For the text-containing cell, return its midpoint in [x, y] coordinate format. 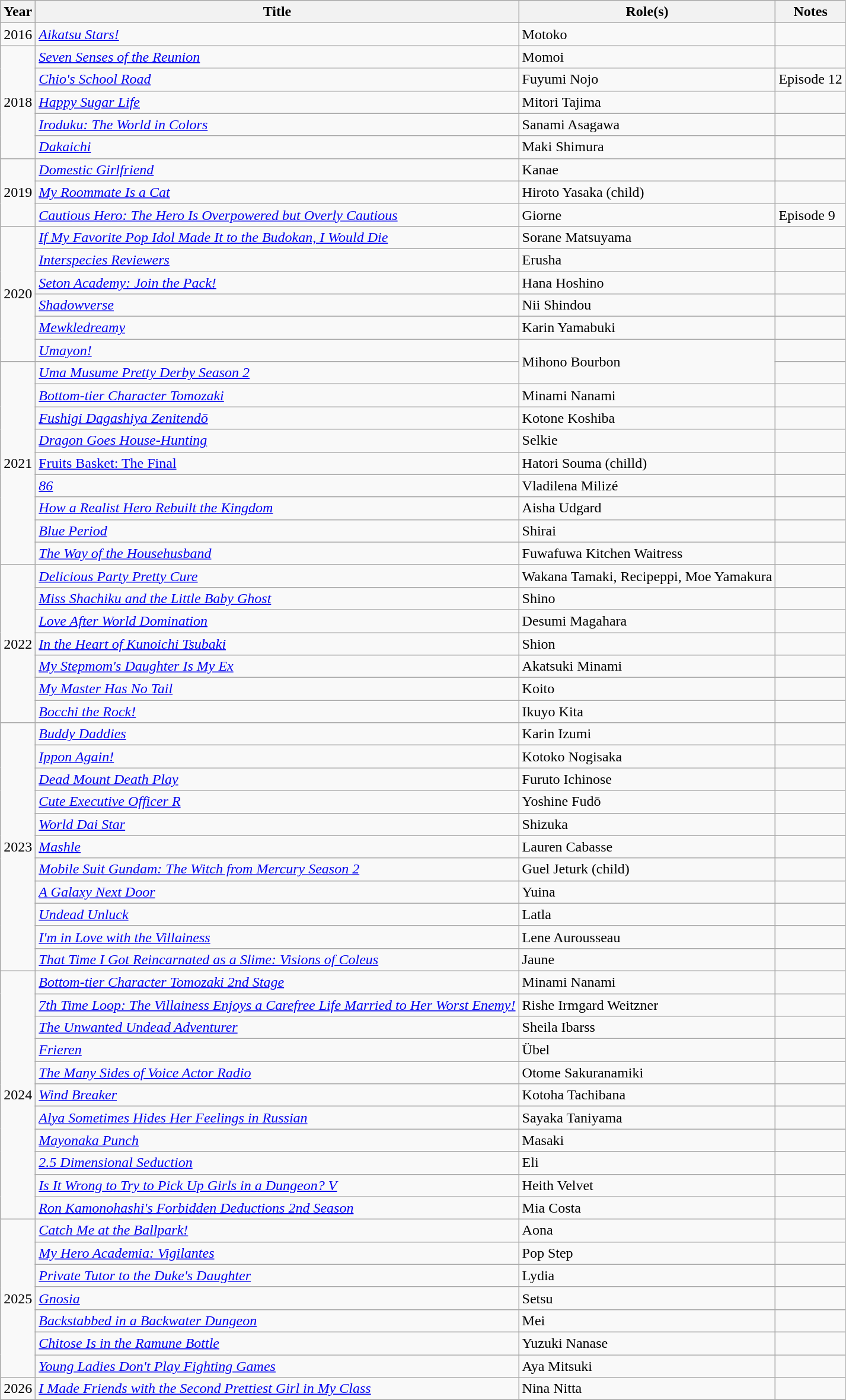
Mobile Suit Gundam: The Witch from Mercury Season 2 [277, 869]
Koito [647, 689]
Episode 9 [810, 215]
That Time I Got Reincarnated as a Slime: Visions of Coleus [277, 959]
My Master Has No Tail [277, 689]
Fruits Basket: The Final [277, 463]
Cautious Hero: The Hero Is Overpowered but Overly Cautious [277, 215]
Übel [647, 1050]
Mashle [277, 847]
Maki Shimura [647, 147]
Furuto Ichinose [647, 779]
Shirai [647, 531]
Kotoko Nogisaka [647, 757]
Young Ladies Don't Play Fighting Games [277, 1366]
Buddy Daddies [277, 734]
Eli [647, 1163]
Miss Shachiku and the Little Baby Ghost [277, 598]
Wakana Tamaki, Recipeppi, Moe Yamakura [647, 576]
Kotoha Tachibana [647, 1095]
Interspecies Reviewers [277, 260]
Wind Breaker [277, 1095]
If My Favorite Pop Idol Made It to the Budokan, I Would Die [277, 237]
Motoko [647, 34]
My Roommate Is a Cat [277, 192]
Hiroto Yasaka (child) [647, 192]
Ikuyo Kita [647, 712]
Delicious Party Pretty Cure [277, 576]
Shion [647, 643]
Momoi [647, 57]
Mitori Tajima [647, 102]
Erusha [647, 260]
Selkie [647, 441]
2.5 Dimensional Seduction [277, 1163]
Chio's School Road [277, 79]
Seven Senses of the Reunion [277, 57]
2016 [18, 34]
My Stepmom's Daughter Is My Ex [277, 666]
Lydia [647, 1275]
Aikatsu Stars! [277, 34]
Ippon Again! [277, 757]
Heith Velvet [647, 1185]
Year [18, 12]
Fushigi Dagashiya Zenitendō [277, 418]
Ron Kamonohashi's Forbidden Deductions 2nd Season [277, 1208]
Private Tutor to the Duke's Daughter [277, 1275]
Seton Academy: Join the Pack! [277, 283]
Masaki [647, 1140]
2026 [18, 1389]
I'm in Love with the Villainess [277, 937]
Love After World Domination [277, 621]
Rishe Irmgard Weitzner [647, 1005]
Undead Unluck [277, 914]
Uma Musume Pretty Derby Season 2 [277, 373]
In the Heart of Kunoichi Tsubaki [277, 643]
Vladilena Milizé [647, 486]
Sayaka Taniyama [647, 1118]
Hana Hoshino [647, 283]
Jaune [647, 959]
2019 [18, 192]
Is It Wrong to Try to Pick Up Girls in a Dungeon? V [277, 1185]
Gnosia [277, 1298]
My Hero Academia: Vigilantes [277, 1253]
Sanami Asagawa [647, 125]
How a Realist Hero Rebuilt the Kingdom [277, 508]
Nina Nitta [647, 1389]
Catch Me at the Ballpark! [277, 1230]
7th Time Loop: The Villainess Enjoys a Carefree Life Married to Her Worst Enemy! [277, 1005]
2020 [18, 294]
86 [277, 486]
World Dai Star [277, 824]
Frieren [277, 1050]
Alya Sometimes Hides Her Feelings in Russian [277, 1118]
2022 [18, 643]
Otome Sakuranamiki [647, 1073]
Notes [810, 12]
Mei [647, 1321]
Chitose Is in the Ramune Bottle [277, 1343]
Shizuka [647, 824]
Latla [647, 914]
Desumi Magahara [647, 621]
I Made Friends with the Second Prettiest Girl in My Class [277, 1389]
Happy Sugar Life [277, 102]
Karin Izumi [647, 734]
Akatsuki Minami [647, 666]
Backstabbed in a Backwater Dungeon [277, 1321]
Mia Costa [647, 1208]
A Galaxy Next Door [277, 892]
Domestic Girlfriend [277, 170]
Episode 12 [810, 79]
Kotone Koshiba [647, 418]
Fuwafuwa Kitchen Waitress [647, 553]
Giorne [647, 215]
Blue Period [277, 531]
Shadowverse [277, 305]
The Unwanted Undead Adventurer [277, 1028]
Yuzuki Nanase [647, 1343]
2025 [18, 1298]
Bottom-tier Character Tomozaki 2nd Stage [277, 982]
Aisha Udgard [647, 508]
2021 [18, 464]
Aona [647, 1230]
Pop Step [647, 1253]
Nii Shindou [647, 305]
Dakaichi [277, 147]
Sorane Matsuyama [647, 237]
Fuyumi Nojo [647, 79]
Yuina [647, 892]
2018 [18, 102]
Shino [647, 598]
Sheila Ibarss [647, 1028]
Setsu [647, 1298]
Lauren Cabasse [647, 847]
Mewkledreamy [277, 328]
2023 [18, 847]
Mihono Bourbon [647, 362]
Guel Jeturk (child) [647, 869]
Bocchi the Rock! [277, 712]
Aya Mitsuki [647, 1366]
Cute Executive Officer R [277, 802]
Umayon! [277, 350]
Lene Aurousseau [647, 937]
Kanae [647, 170]
Dragon Goes House-Hunting [277, 441]
Hatori Souma (chilld) [647, 463]
The Way of the Househusband [277, 553]
Dead Mount Death Play [277, 779]
Role(s) [647, 12]
Mayonaka Punch [277, 1140]
Yoshine Fudō [647, 802]
The Many Sides of Voice Actor Radio [277, 1073]
2024 [18, 1095]
Bottom-tier Character Tomozaki [277, 396]
Title [277, 12]
Karin Yamabuki [647, 328]
Iroduku: The World in Colors [277, 125]
